Identify which cell holds the provided text, then report its [X, Y] central coordinate. 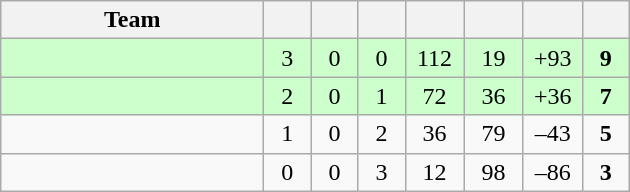
+36 [552, 96]
72 [434, 96]
–86 [552, 172]
5 [606, 134]
19 [494, 58]
–43 [552, 134]
+93 [552, 58]
98 [494, 172]
7 [606, 96]
Team [132, 20]
79 [494, 134]
112 [434, 58]
12 [434, 172]
9 [606, 58]
